Output the (X, Y) coordinate of the center of the cell containing the given text.  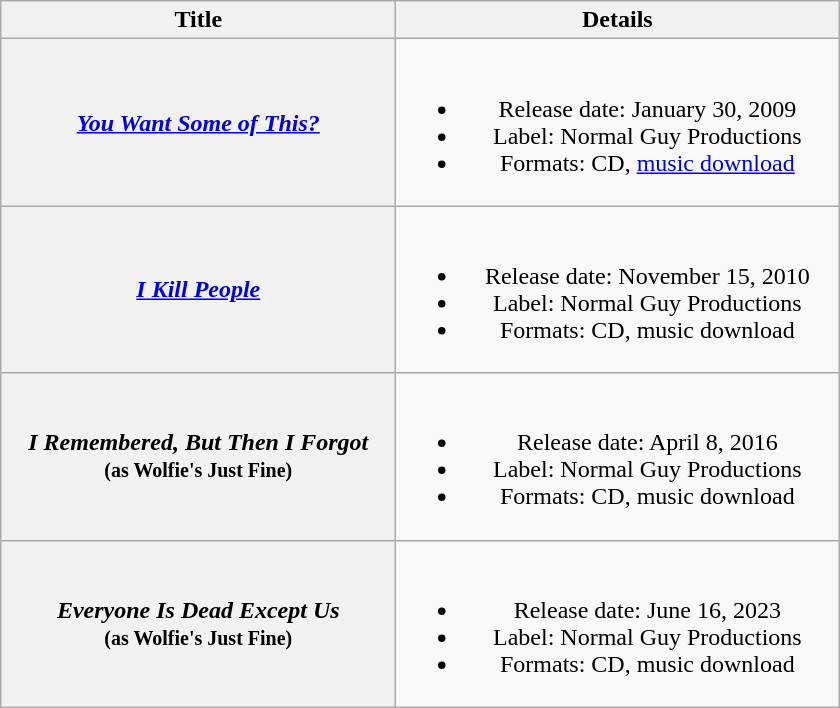
I Remembered, But Then I Forgot (as Wolfie's Just Fine) (198, 456)
Title (198, 20)
You Want Some of This? (198, 122)
I Kill People (198, 290)
Details (618, 20)
Release date: January 30, 2009Label: Normal Guy ProductionsFormats: CD, music download (618, 122)
Release date: June 16, 2023Label: Normal Guy ProductionsFormats: CD, music download (618, 624)
Release date: November 15, 2010Label: Normal Guy ProductionsFormats: CD, music download (618, 290)
Everyone Is Dead Except Us(as Wolfie's Just Fine) (198, 624)
Release date: April 8, 2016Label: Normal Guy ProductionsFormats: CD, music download (618, 456)
